Output the [X, Y] coordinate of the center of the cell containing the given text.  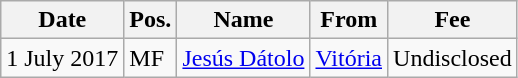
From [349, 20]
Fee [453, 20]
Vitória [349, 58]
Date [62, 20]
Pos. [150, 20]
Jesús Dátolo [244, 58]
Name [244, 20]
1 July 2017 [62, 58]
MF [150, 58]
Undisclosed [453, 58]
